For the text-containing cell, return its midpoint in [X, Y] coordinate format. 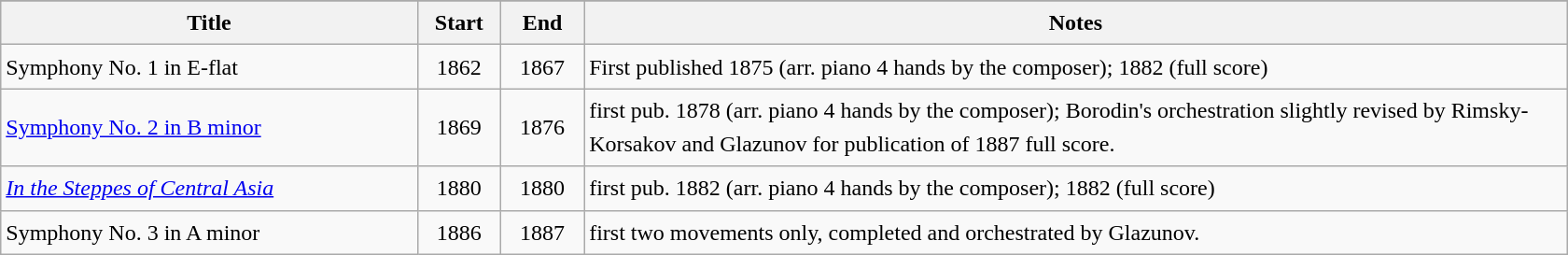
Start [459, 22]
Symphony No. 1 in E-flat [209, 67]
1886 [459, 232]
Notes [1076, 22]
First published 1875 (arr. piano 4 hands by the composer); 1882 (full score) [1076, 67]
1867 [541, 67]
Title [209, 22]
In the Steppes of Central Asia [209, 189]
first pub. 1882 (arr. piano 4 hands by the composer); 1882 (full score) [1076, 189]
Symphony No. 2 in B minor [209, 127]
first two movements only, completed and orchestrated by Glazunov. [1076, 232]
1869 [459, 127]
1887 [541, 232]
1862 [459, 67]
1876 [541, 127]
Symphony No. 3 in A minor [209, 232]
End [541, 22]
